Return (x, y) of the center of cell containing provided text 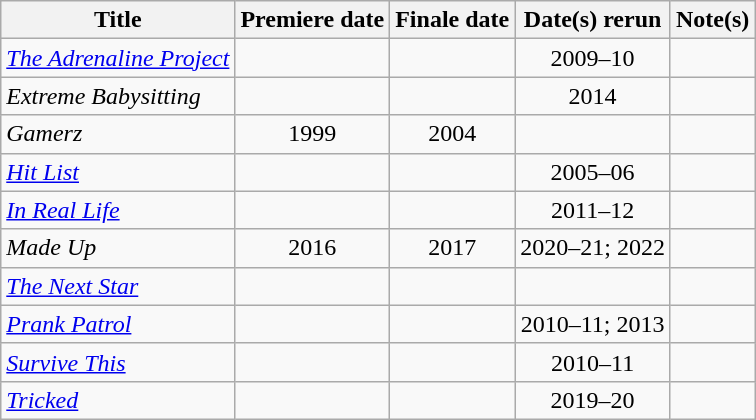
2005–06 (593, 172)
1999 (312, 134)
2014 (593, 96)
2004 (452, 134)
2020–21; 2022 (593, 248)
Gamerz (118, 134)
Premiere date (312, 20)
2011–12 (593, 210)
Extreme Babysitting (118, 96)
2016 (312, 248)
2019–20 (593, 400)
Prank Patrol (118, 324)
2017 (452, 248)
Tricked (118, 400)
2010–11; 2013 (593, 324)
Finale date (452, 20)
2010–11 (593, 362)
2009–10 (593, 58)
The Adrenaline Project (118, 58)
Note(s) (712, 20)
Date(s) rerun (593, 20)
Survive This (118, 362)
Made Up (118, 248)
Title (118, 20)
In Real Life (118, 210)
The Next Star (118, 286)
Hit List (118, 172)
